Determine the (X, Y) coordinate at the center of the cell enclosing the given text.  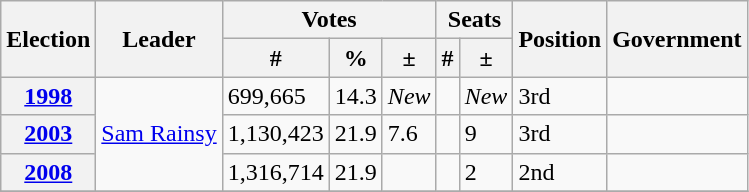
2008 (48, 172)
Election (48, 39)
1,130,423 (276, 134)
1998 (48, 96)
7.6 (409, 134)
Position (560, 39)
1,316,714 (276, 172)
699,665 (276, 96)
% (356, 58)
2003 (48, 134)
Leader (159, 39)
14.3 (356, 96)
Seats (474, 20)
Votes (329, 20)
2 (486, 172)
Government (677, 39)
Sam Rainsy (159, 134)
9 (486, 134)
2nd (560, 172)
